Locate the cell with the specified text and output its [x, y] center coordinate. 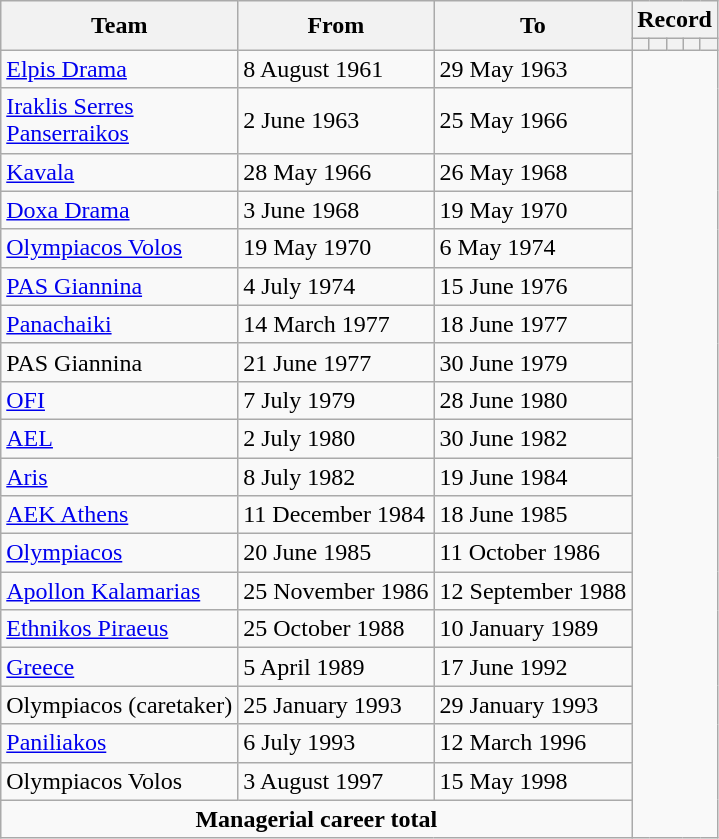
15 May 1998 [533, 781]
25 November 1986 [336, 591]
3 June 1968 [336, 210]
19 June 1984 [533, 477]
6 July 1993 [336, 743]
6 May 1974 [533, 248]
29 May 1963 [533, 69]
14 March 1977 [336, 324]
12 March 1996 [533, 743]
Greece [120, 667]
25 May 1966 [533, 120]
Paniliakos [120, 743]
Olympiacos (caretaker) [120, 705]
Olympiacos [120, 553]
12 September 1988 [533, 591]
8 August 1961 [336, 69]
29 January 1993 [533, 705]
Panachaiki [120, 324]
AEL [120, 438]
4 July 1974 [336, 286]
Apollon Kalamarias [120, 591]
25 October 1988 [336, 629]
Doxa Drama [120, 210]
21 June 1977 [336, 362]
7 July 1979 [336, 400]
28 June 1980 [533, 400]
20 June 1985 [336, 553]
From [336, 26]
18 June 1985 [533, 515]
3 August 1997 [336, 781]
2 July 1980 [336, 438]
OFI [120, 400]
30 June 1982 [533, 438]
26 May 1968 [533, 172]
2 June 1963 [336, 120]
Managerial career total [316, 819]
Team [120, 26]
Ethnikos Piraeus [120, 629]
15 June 1976 [533, 286]
Aris [120, 477]
8 July 1982 [336, 477]
11 October 1986 [533, 553]
18 June 1977 [533, 324]
5 April 1989 [336, 667]
Kavala [120, 172]
28 May 1966 [336, 172]
30 June 1979 [533, 362]
AEK Athens [120, 515]
Ιraklis SerresPanserraikos [120, 120]
Record [675, 20]
25 January 1993 [336, 705]
To [533, 26]
10 January 1989 [533, 629]
Elpis Drama [120, 69]
11 December 1984 [336, 515]
17 June 1992 [533, 667]
